Capture the cell that displays the provided text and extract its [X, Y] central coordinate. 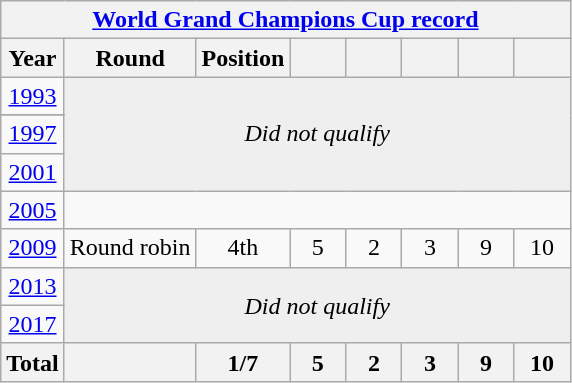
Position [243, 58]
Total [33, 362]
2009 [33, 248]
2013 [33, 286]
1997 [33, 134]
Round robin [130, 248]
2005 [33, 210]
4th [243, 248]
2001 [33, 172]
1993 [33, 96]
Year [33, 58]
2017 [33, 324]
1/7 [243, 362]
Round [130, 58]
World Grand Champions Cup record [286, 20]
